Search for the cell housing the specified text and yield its [x, y] center coordinate. 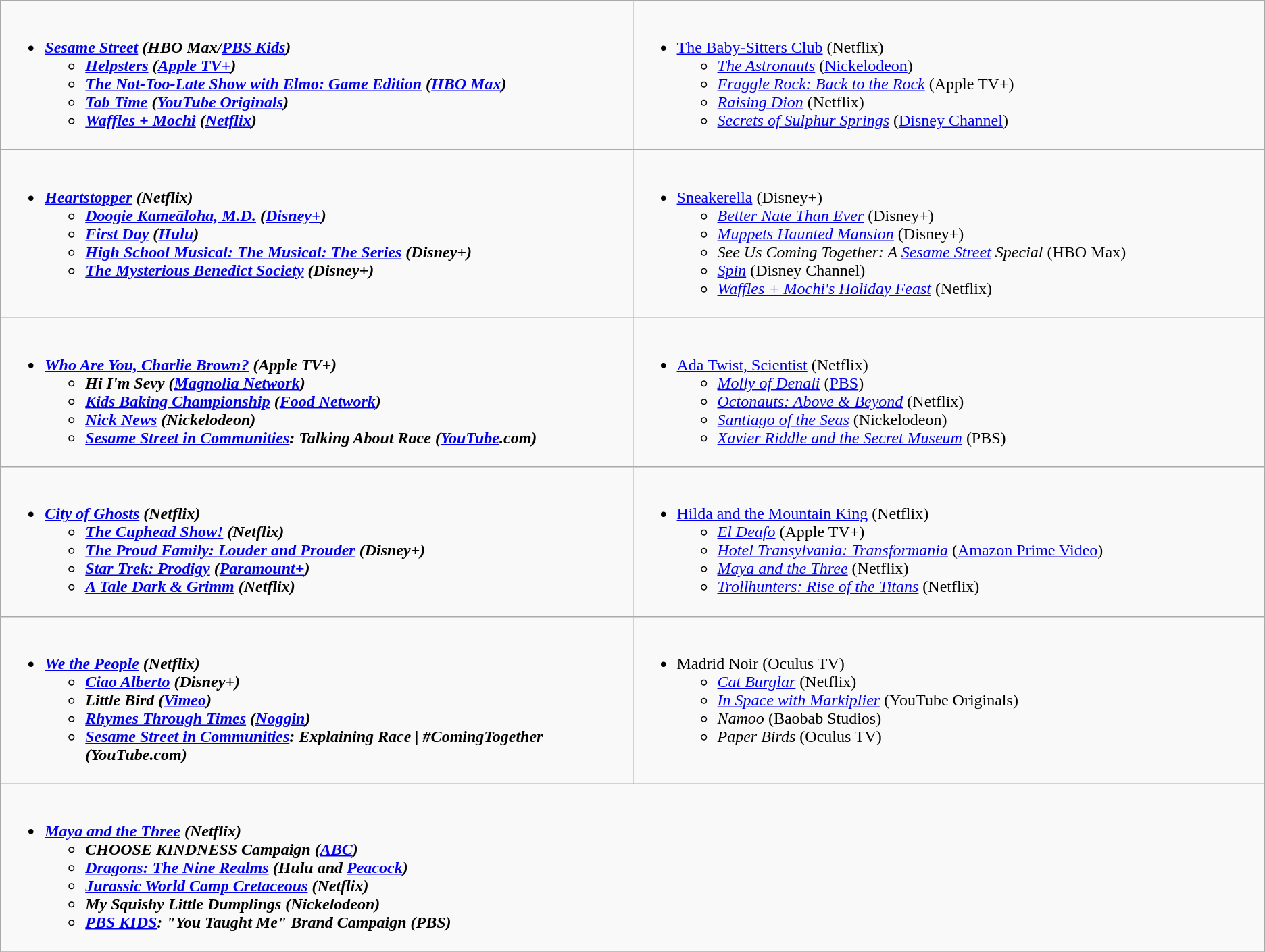
Madrid Noir (Oculus TV)Cat Burglar (Netflix)In Space with Markiplier (YouTube Originals)Namoo (Baobab Studios)Paper Birds (Oculus TV) [949, 700]
